Return the [x, y] coordinate for the center point of the cell that contains the specified text.  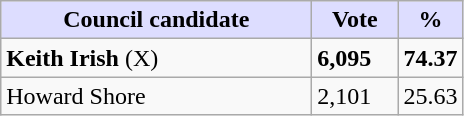
2,101 [355, 96]
25.63 [430, 96]
% [430, 20]
Council candidate [156, 20]
Vote [355, 20]
74.37 [430, 58]
6,095 [355, 58]
Keith Irish (X) [156, 58]
Howard Shore [156, 96]
